Identify which cell holds the provided text, then report its [X, Y] central coordinate. 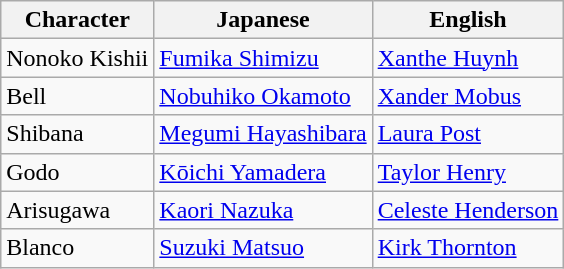
Japanese [263, 20]
Kaori Nazuka [263, 210]
Xanthe Huynh [468, 58]
English [468, 20]
Fumika Shimizu [263, 58]
Nobuhiko Okamoto [263, 96]
Character [78, 20]
Taylor Henry [468, 172]
Nonoko Kishii [78, 58]
Xander Mobus [468, 96]
Blanco [78, 248]
Shibana [78, 134]
Suzuki Matsuo [263, 248]
Godo [78, 172]
Celeste Henderson [468, 210]
Arisugawa [78, 210]
Kōichi Yamadera [263, 172]
Megumi Hayashibara [263, 134]
Kirk Thornton [468, 248]
Bell [78, 96]
Laura Post [468, 134]
